Identify which cell holds the provided text, then report its [x, y] central coordinate. 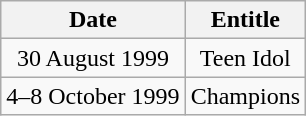
Champions [245, 96]
30 August 1999 [93, 58]
Entitle [245, 20]
Teen Idol [245, 58]
Date [93, 20]
4–8 October 1999 [93, 96]
